Determine the (x, y) coordinate at the center of the cell enclosing the given text.  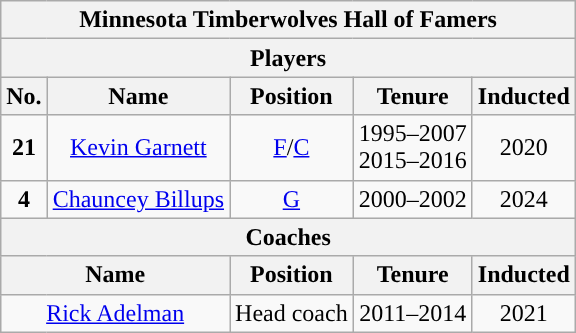
Players (288, 58)
Coaches (288, 237)
F/C (292, 148)
2011–2014 (412, 313)
Kevin Garnett (138, 148)
2024 (524, 199)
1995–20072015–2016 (412, 148)
G (292, 199)
Minnesota Timberwolves Hall of Famers (288, 20)
2020 (524, 148)
21 (24, 148)
2021 (524, 313)
2000–2002 (412, 199)
4 (24, 199)
No. (24, 96)
Rick Adelman (116, 313)
Head coach (292, 313)
Chauncey Billups (138, 199)
